Capture the cell that displays the provided text and extract its (X, Y) central coordinate. 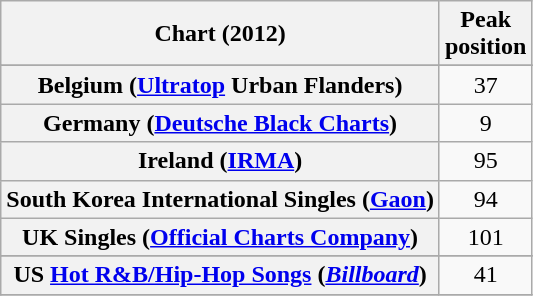
9 (485, 123)
94 (485, 199)
37 (485, 85)
South Korea International Singles (Gaon) (220, 199)
Belgium (Ultratop Urban Flanders) (220, 85)
95 (485, 161)
41 (485, 275)
Germany (Deutsche Black Charts) (220, 123)
US Hot R&B/Hip-Hop Songs (Billboard) (220, 275)
UK Singles (Official Charts Company) (220, 237)
Peakposition (485, 34)
Ireland (IRMA) (220, 161)
Chart (2012) (220, 34)
101 (485, 237)
